Return the [x, y] coordinate for the center point of the cell that contains the specified text.  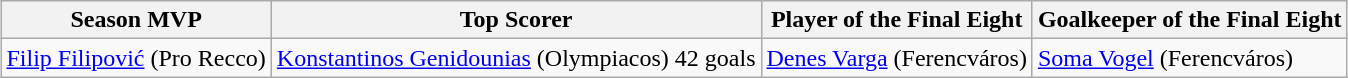
Top Scorer [516, 20]
Player of the Final Eight [896, 20]
Konstantinos Genidounias (Olympiacos) 42 goals [516, 58]
Soma Vogel (Ferencváros) [1190, 58]
Denes Varga (Ferencváros) [896, 58]
Goalkeeper of the Final Eight [1190, 20]
Filip Filipović (Pro Recco) [136, 58]
Season MVP [136, 20]
